For the text-containing cell, return its midpoint in [X, Y] coordinate format. 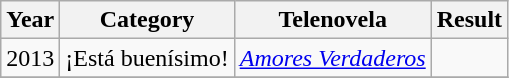
Year [30, 20]
2013 [30, 58]
Category [147, 20]
Result [469, 20]
Amores Verdaderos [332, 58]
¡Está buenísimo! [147, 58]
Telenovela [332, 20]
